Search for the cell housing the specified text and yield its [X, Y] center coordinate. 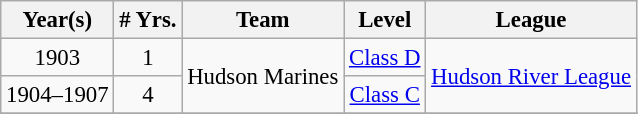
Team [263, 20]
4 [148, 95]
League [532, 20]
Hudson Marines [263, 76]
1 [148, 58]
1904–1907 [58, 95]
# Yrs. [148, 20]
Class D [385, 58]
Year(s) [58, 20]
1903 [58, 58]
Class C [385, 95]
Hudson River League [532, 76]
Level [385, 20]
